Output the (X, Y) coordinate of the center of the cell containing the given text.  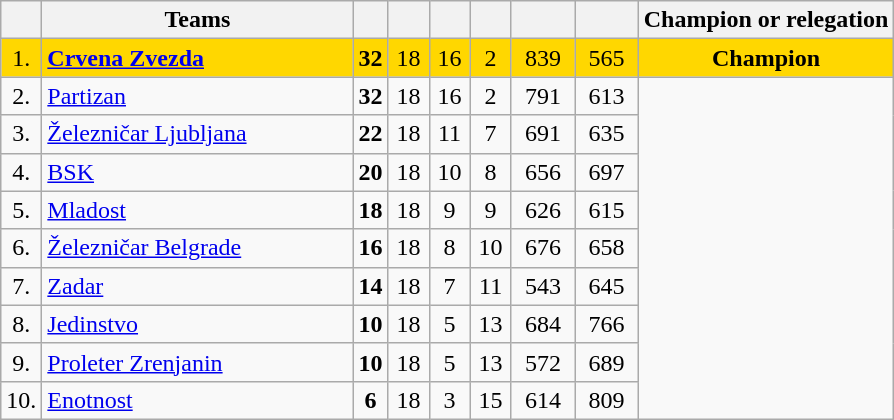
4. (22, 172)
614 (543, 400)
14 (370, 286)
689 (607, 362)
565 (607, 58)
Enotnost (198, 400)
809 (607, 400)
22 (370, 134)
15 (490, 400)
Mladost (198, 210)
Champion or relegation (766, 20)
Partizan (198, 96)
697 (607, 172)
Proleter Zrenjanin (198, 362)
839 (543, 58)
658 (607, 248)
626 (543, 210)
5. (22, 210)
1. (22, 58)
Teams (198, 20)
8. (22, 324)
Železničar Belgrade (198, 248)
2. (22, 96)
20 (370, 172)
645 (607, 286)
613 (607, 96)
10. (22, 400)
6 (370, 400)
615 (607, 210)
543 (543, 286)
684 (543, 324)
691 (543, 134)
9. (22, 362)
BSK (198, 172)
676 (543, 248)
Zadar (198, 286)
3. (22, 134)
Champion (766, 58)
791 (543, 96)
Crvena Zvezda (198, 58)
3 (450, 400)
Železničar Ljubljana (198, 134)
Jedinstvo (198, 324)
766 (607, 324)
6. (22, 248)
656 (543, 172)
7. (22, 286)
572 (543, 362)
635 (607, 134)
